Capture the cell that displays the provided text and extract its (X, Y) central coordinate. 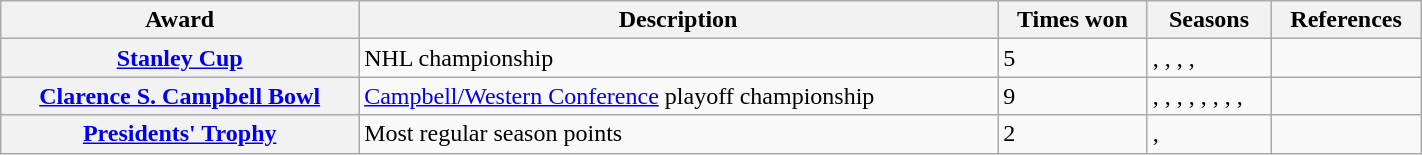
Seasons (1209, 20)
, , , , , , , , (1209, 96)
References (1346, 20)
NHL championship (678, 58)
Award (180, 20)
5 (1073, 58)
Clarence S. Campbell Bowl (180, 96)
9 (1073, 96)
Most regular season points (678, 134)
, , , , (1209, 58)
2 (1073, 134)
, (1209, 134)
Times won (1073, 20)
Presidents' Trophy (180, 134)
Stanley Cup (180, 58)
Campbell/Western Conference playoff championship (678, 96)
Description (678, 20)
